From the cell containing the given text, extract its center point as [x, y] coordinate. 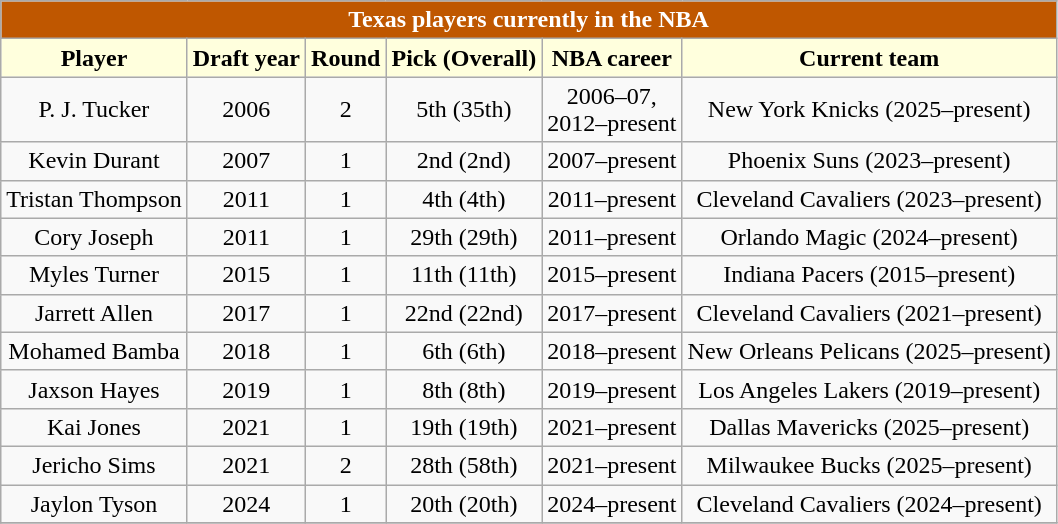
Kai Jones [94, 427]
2017–present [612, 313]
22nd (22nd) [464, 313]
Jaylon Tyson [94, 503]
Jericho Sims [94, 465]
Phoenix Suns (2023–present) [869, 161]
Jarrett Allen [94, 313]
2024 [246, 503]
2015–present [612, 275]
Current team [869, 58]
11th (11th) [464, 275]
Dallas Mavericks (2025–present) [869, 427]
29th (29th) [464, 237]
Tristan Thompson [94, 199]
Myles Turner [94, 275]
2007–present [612, 161]
Texas players currently in the NBA [529, 20]
2nd (2nd) [464, 161]
28th (58th) [464, 465]
Jaxson Hayes [94, 389]
Milwaukee Bucks (2025–present) [869, 465]
2017 [246, 313]
Cleveland Cavaliers (2024–present) [869, 503]
NBA career [612, 58]
New Orleans Pelicans (2025–present) [869, 351]
Cleveland Cavaliers (2021–present) [869, 313]
2018 [246, 351]
4th (4th) [464, 199]
20th (20th) [464, 503]
Kevin Durant [94, 161]
2006 [246, 110]
2006–07,2012–present [612, 110]
Indiana Pacers (2015–present) [869, 275]
Mohamed Bamba [94, 351]
Draft year [246, 58]
2019 [246, 389]
Cleveland Cavaliers (2023–present) [869, 199]
6th (6th) [464, 351]
Pick (Overall) [464, 58]
5th (35th) [464, 110]
2019–present [612, 389]
P. J. Tucker [94, 110]
8th (8th) [464, 389]
2015 [246, 275]
New York Knicks (2025–present) [869, 110]
Orlando Magic (2024–present) [869, 237]
Cory Joseph [94, 237]
2018–present [612, 351]
2024–present [612, 503]
2007 [246, 161]
19th (19th) [464, 427]
Player [94, 58]
Round [346, 58]
Los Angeles Lakers (2019–present) [869, 389]
